Detect which cell encompasses the target text, then output its [x, y] center coordinate. 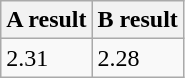
2.31 [46, 58]
A result [46, 20]
2.28 [138, 58]
B result [138, 20]
